Pinpoint the cell where the given text exists, returning its [X, Y] midpoint coordinate. 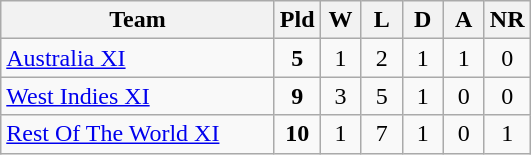
Pld [297, 20]
7 [382, 134]
West Indies XI [138, 96]
3 [340, 96]
D [422, 20]
10 [297, 134]
L [382, 20]
9 [297, 96]
NR [507, 20]
Team [138, 20]
W [340, 20]
Australia XI [138, 58]
2 [382, 58]
Rest Of The World XI [138, 134]
A [464, 20]
